Identify which cell holds the provided text, then report its [x, y] central coordinate. 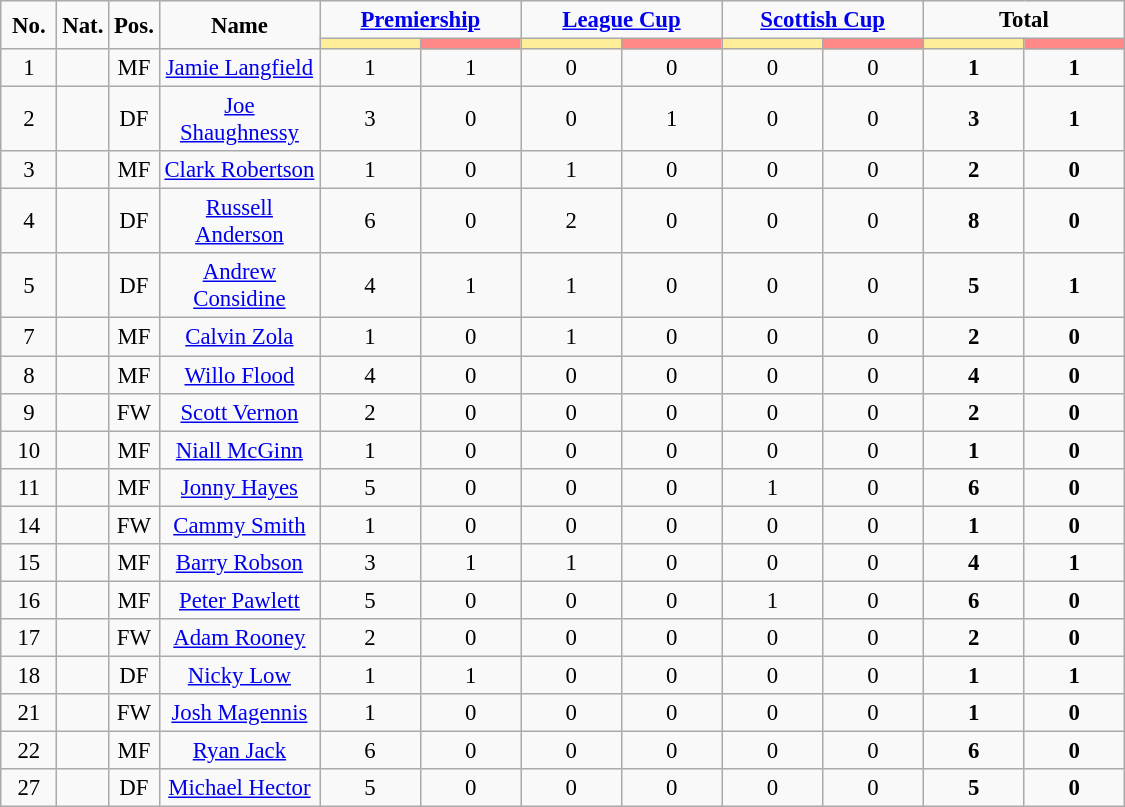
Peter Pawlett [240, 600]
No. [29, 25]
Total [1024, 20]
10 [29, 450]
Ryan Jack [240, 751]
Cammy Smith [240, 525]
Clark Robertson [240, 170]
Scott Vernon [240, 412]
Willo Flood [240, 375]
15 [29, 563]
Calvin Zola [240, 337]
14 [29, 525]
Premiership [420, 20]
9 [29, 412]
Jonny Hayes [240, 487]
Joe Shaughnessy [240, 120]
Niall McGinn [240, 450]
16 [29, 600]
Scottish Cup [822, 20]
Nicky Low [240, 675]
Jamie Langfield [240, 68]
11 [29, 487]
Josh Magennis [240, 713]
Adam Rooney [240, 638]
27 [29, 788]
7 [29, 337]
Michael Hector [240, 788]
League Cup [622, 20]
Name [240, 25]
Pos. [134, 25]
17 [29, 638]
Nat. [83, 25]
Barry Robson [240, 563]
21 [29, 713]
Andrew Considine [240, 286]
18 [29, 675]
22 [29, 751]
Russell Anderson [240, 222]
